Identify which cell holds the provided text, then report its (x, y) central coordinate. 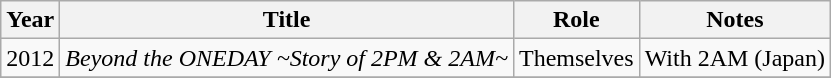
Title (287, 20)
Year (30, 20)
Themselves (576, 58)
Role (576, 20)
With 2AM (Japan) (734, 58)
Notes (734, 20)
Beyond the ONEDAY ~Story of 2PM & 2AM~ (287, 58)
2012 (30, 58)
